Return (x, y) of the center of cell containing provided text 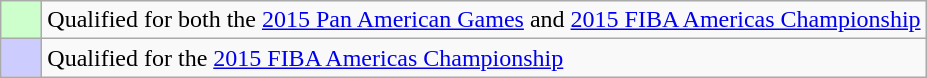
Qualified for both the 2015 Pan American Games and 2015 FIBA Americas Championship (484, 20)
Qualified for the 2015 FIBA Americas Championship (484, 58)
